Search for the cell housing the specified text and yield its [x, y] center coordinate. 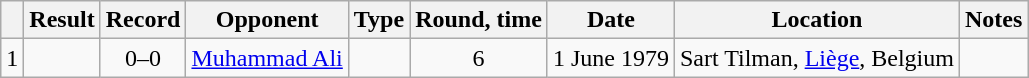
Record [143, 20]
Date [610, 20]
Notes [993, 20]
Type [378, 20]
Result [62, 20]
Opponent [267, 20]
6 [479, 58]
Sart Tilman, Liège, Belgium [816, 58]
Round, time [479, 20]
1 [12, 58]
0–0 [143, 58]
Muhammad Ali [267, 58]
Location [816, 20]
1 June 1979 [610, 58]
